Identify which cell holds the provided text, then report its (x, y) central coordinate. 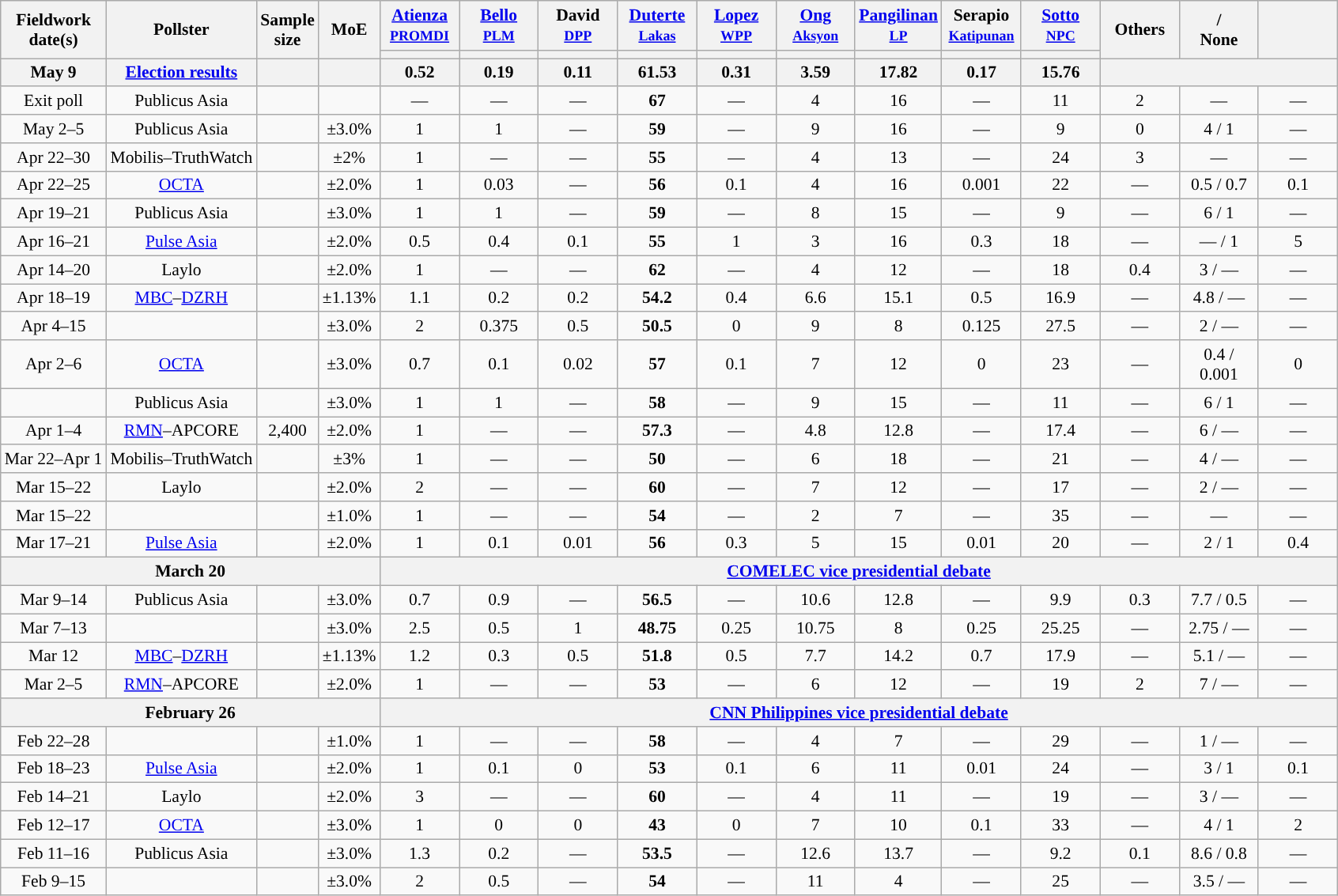
Feb 12–17 (54, 826)
Election results (181, 73)
1 / — (1219, 741)
43 (657, 826)
DuterteLakas (657, 25)
17 (1060, 487)
0.5 / 0.7 (1219, 185)
Feb 22–28 (54, 741)
0.11 (578, 73)
50.5 (657, 327)
21 (1060, 459)
Feb 18–23 (54, 769)
May 9 (54, 73)
±3% (350, 459)
Mar 22–Apr 1 (54, 459)
14.2 (898, 656)
25.25 (1060, 628)
Apr 19–21 (54, 214)
56.5 (657, 600)
2.75 / — (1219, 628)
17.4 (1060, 431)
7.7 (815, 656)
COMELEC vice presidential debate (859, 572)
0.02 (578, 364)
0.52 (420, 73)
16.9 (1060, 298)
17.82 (898, 73)
/None (1219, 30)
1.3 (420, 853)
0.9 (499, 600)
4.8 (815, 431)
27.5 (1060, 327)
10.75 (815, 628)
PangilinanLP (898, 25)
7.7 / 0.5 (1219, 600)
62 (657, 270)
SerapioKatipunan (981, 25)
12.6 (815, 853)
Mar 17–21 (54, 543)
0.375 (499, 327)
Apr 1–4 (54, 431)
Feb 14–21 (54, 797)
Apr 14–20 (54, 270)
17.9 (1060, 656)
57 (657, 364)
0.001 (981, 185)
6.6 (815, 298)
Apr 16–21 (54, 242)
9.2 (1060, 853)
2 / 1 (1219, 543)
1.1 (420, 298)
Samplesize (287, 30)
LopezWPP (736, 25)
3.5 / — (1219, 882)
0.31 (736, 73)
9.9 (1060, 600)
Apr 4–15 (54, 327)
3 / 1 (1219, 769)
6 / — (1219, 431)
— / 1 (1219, 242)
BelloPLM (499, 25)
10.6 (815, 600)
7 / — (1219, 685)
33 (1060, 826)
54.2 (657, 298)
22 (1060, 185)
67 (657, 101)
2,400 (287, 431)
53.5 (657, 853)
0.4 / 0.001 (1219, 364)
Feb 9–15 (54, 882)
51.8 (657, 656)
Feb 11–16 (54, 853)
4.8 / — (1219, 298)
57.3 (657, 431)
15.76 (1060, 73)
13 (898, 157)
23 (1060, 364)
Mar 7–13 (54, 628)
50 (657, 459)
CNN Philippines vice presidential debate (859, 713)
May 2–5 (54, 129)
Mar 2–5 (54, 685)
20 (1060, 543)
8.6 / 0.8 (1219, 853)
Fieldworkdate(s) (54, 30)
0.03 (499, 185)
25 (1060, 882)
Mar 9–14 (54, 600)
0.17 (981, 73)
0.125 (981, 327)
Apr 22–25 (54, 185)
13.7 (898, 853)
1.2 (420, 656)
DavidDPP (578, 25)
Mar 12 (54, 656)
±2% (350, 157)
15.1 (898, 298)
Apr 22–30 (54, 157)
Apr 2–6 (54, 364)
AtienzaPROMDI (420, 25)
March 20 (191, 572)
Others (1140, 30)
4 / — (1219, 459)
SottoNPC (1060, 25)
0.19 (499, 73)
10 (898, 826)
OngAksyon (815, 25)
48.75 (657, 628)
3.59 (815, 73)
35 (1060, 516)
Apr 18–19 (54, 298)
MoE (350, 30)
29 (1060, 741)
2.5 (420, 628)
5.1 / — (1219, 656)
Pollster (181, 30)
61.53 (657, 73)
February 26 (191, 713)
Exit poll (54, 101)
